For the text-containing cell, return its midpoint in [x, y] coordinate format. 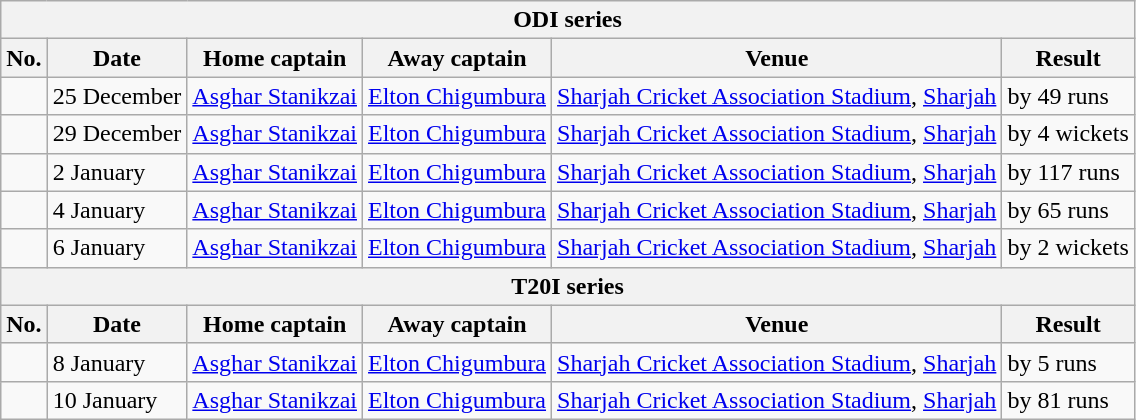
10 January [117, 400]
4 January [117, 210]
ODI series [568, 20]
by 2 wickets [1068, 248]
by 5 runs [1068, 362]
by 65 runs [1068, 210]
2 January [117, 172]
by 4 wickets [1068, 134]
6 January [117, 248]
T20I series [568, 286]
29 December [117, 134]
by 49 runs [1068, 96]
25 December [117, 96]
by 81 runs [1068, 400]
8 January [117, 362]
by 117 runs [1068, 172]
